Locate the cell with the specified text and output its [X, Y] center coordinate. 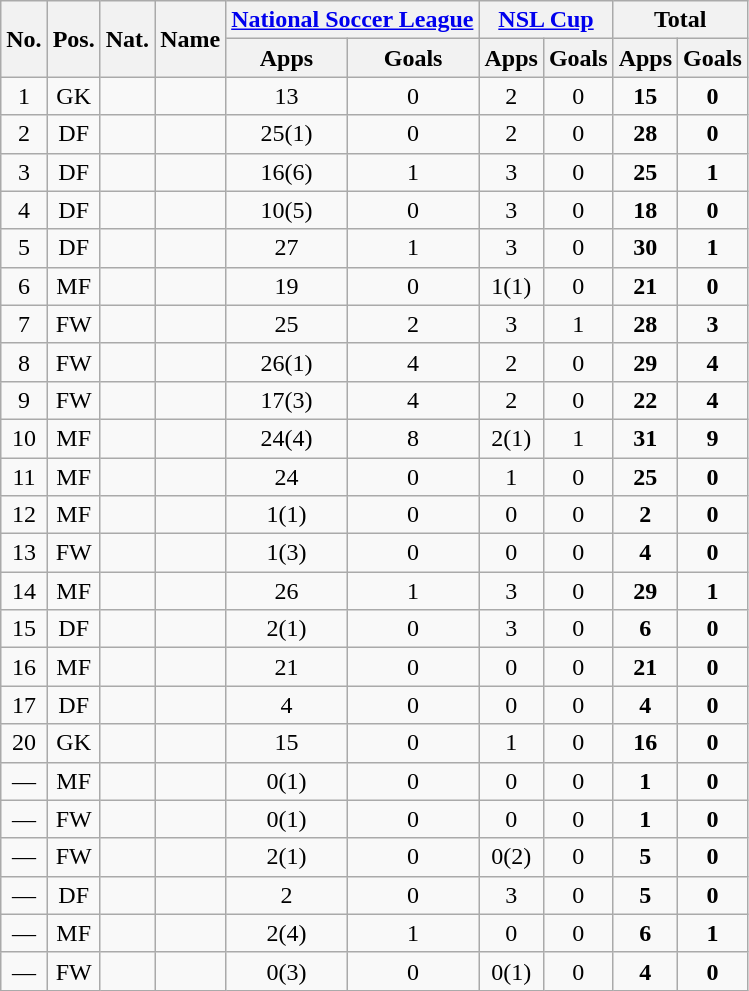
No. [24, 39]
19 [287, 286]
0(3) [287, 971]
30 [645, 248]
18 [645, 210]
Pos. [74, 39]
17 [24, 705]
31 [645, 438]
Name [190, 39]
10(5) [287, 210]
14 [24, 591]
11 [24, 477]
24 [287, 477]
National Soccer League [352, 20]
27 [287, 248]
7 [24, 324]
0(2) [511, 857]
26(1) [287, 362]
22 [645, 400]
20 [24, 743]
24(4) [287, 438]
26 [287, 591]
Nat. [127, 39]
NSL Cup [546, 20]
12 [24, 515]
1(3) [287, 553]
2(4) [287, 933]
17(3) [287, 400]
25(1) [287, 134]
Total [680, 20]
10 [24, 438]
16(6) [287, 172]
